Return the [x, y] coordinate for the center point of the cell that contains the specified text.  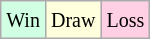
Draw [72, 20]
Win [24, 20]
Loss [126, 20]
